From the cell containing the given text, extract its center point as (X, Y) coordinate. 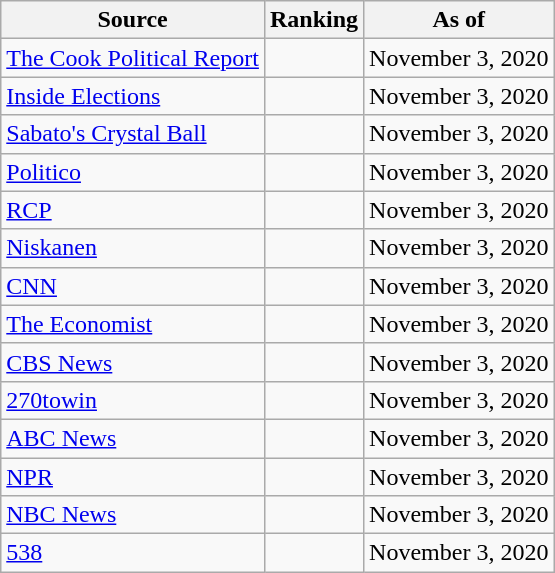
538 (133, 553)
Inside Elections (133, 96)
CNN (133, 286)
Ranking (314, 20)
RCP (133, 210)
NBC News (133, 515)
The Economist (133, 324)
Sabato's Crystal Ball (133, 134)
As of (459, 20)
270towin (133, 400)
ABC News (133, 438)
CBS News (133, 362)
Niskanen (133, 248)
NPR (133, 477)
Source (133, 20)
Politico (133, 172)
The Cook Political Report (133, 58)
